Return (x, y) of the center of cell containing provided text 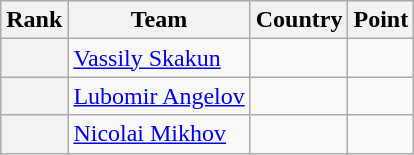
Country (299, 20)
Vassily Skakun (159, 58)
Team (159, 20)
Nicolai Mikhov (159, 134)
Point (381, 20)
Rank (34, 20)
Lubomir Angelov (159, 96)
